For the text-containing cell, return its midpoint in (X, Y) coordinate format. 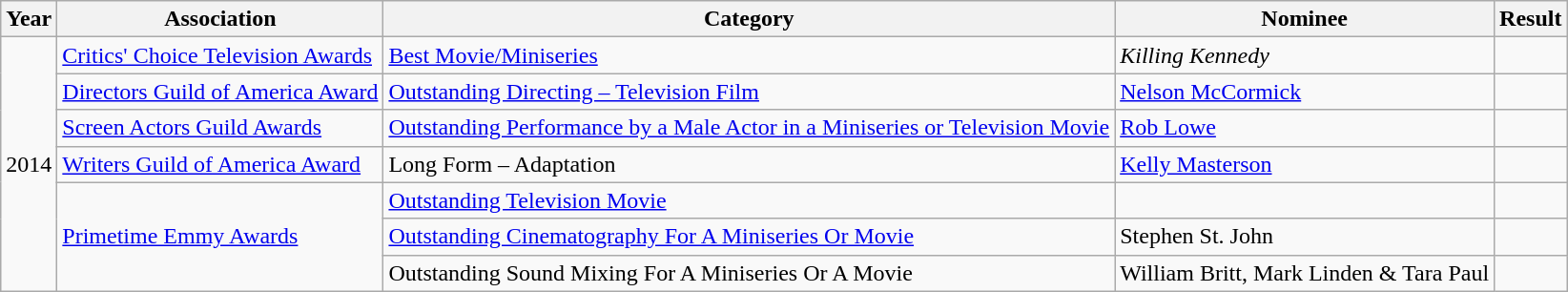
Kelly Masterson (1305, 164)
Writers Guild of America Award (220, 164)
Association (220, 19)
Category (750, 19)
William Britt, Mark Linden & Tara Paul (1305, 273)
Outstanding Cinematography For A Miniseries Or Movie (750, 237)
Nominee (1305, 19)
Long Form – Adaptation (750, 164)
2014 (29, 164)
Directors Guild of America Award (220, 92)
Best Movie/Miniseries (750, 55)
Outstanding Television Movie (750, 200)
Primetime Emmy Awards (220, 237)
Killing Kennedy (1305, 55)
Outstanding Performance by a Male Actor in a Miniseries or Television Movie (750, 128)
Nelson McCormick (1305, 92)
Screen Actors Guild Awards (220, 128)
Outstanding Sound Mixing For A Miniseries Or A Movie (750, 273)
Stephen St. John (1305, 237)
Result (1531, 19)
Critics' Choice Television Awards (220, 55)
Year (29, 19)
Rob Lowe (1305, 128)
Outstanding Directing – Television Film (750, 92)
